For the text-containing cell, return its midpoint in (x, y) coordinate format. 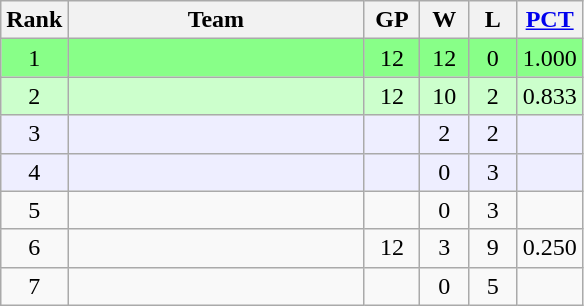
Team (216, 20)
L (494, 20)
PCT (550, 20)
GP (392, 20)
1.000 (550, 58)
9 (494, 248)
0.833 (550, 96)
4 (34, 172)
7 (34, 286)
1 (34, 58)
0.250 (550, 248)
W (444, 20)
10 (444, 96)
6 (34, 248)
Rank (34, 20)
